Find where the given text appears and provide that cell's center as (X, Y) coordinate. 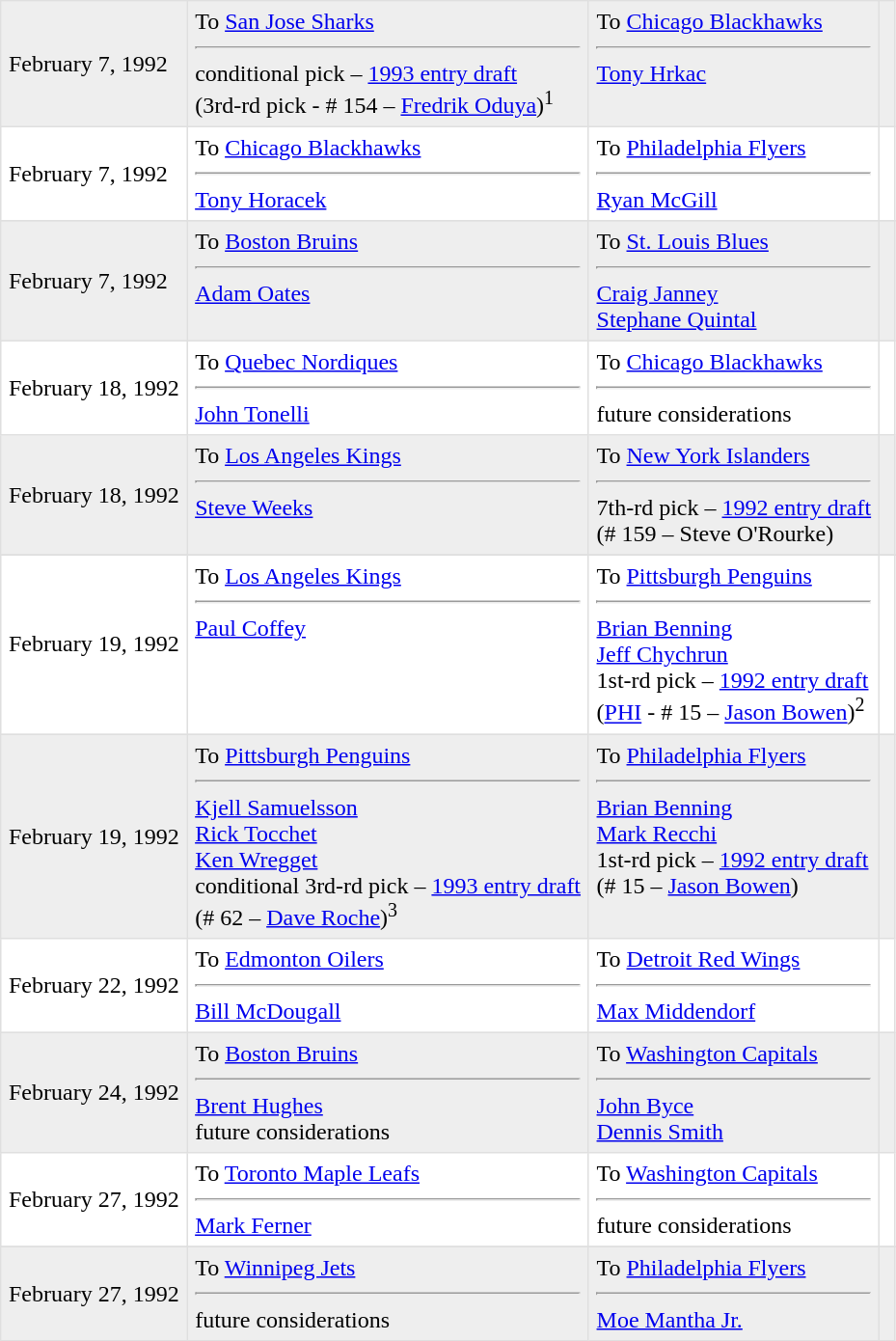
To Detroit Red WingsMax Middendorf (733, 986)
To Boston BruinsAdam Oates (388, 281)
To St. Louis BluesCraig JanneyStephane Quintal (733, 281)
To Boston BruinsBrent Hughesfuture considerations (388, 1092)
To Washington Capitalsfuture considerations (733, 1200)
To Toronto Maple LeafsMark Ferner (388, 1200)
To Los Angeles KingsSteve Weeks (388, 495)
To Edmonton OilersBill McDougall (388, 986)
To Pittsburgh PenguinsKjell SamuelssonRick TocchetKen Wreggetconditional 3rd-rd pick – 1993 entry draft(# 62 – Dave Roche)3 (388, 836)
To Philadelphia FlyersBrian BenningMark Recchi1st-rd pick – 1992 entry draft(# 15 – Jason Bowen) (733, 836)
To Winnipeg Jetsfuture considerations (388, 1294)
To New York Islanders7th-rd pick – 1992 entry draft(# 159 – Steve O'Rourke) (733, 495)
To Los Angeles KingsPaul Coffey (388, 644)
To Washington CapitalsJohn ByceDennis Smith (733, 1092)
To Philadelphia FlyersRyan McGill (733, 175)
February 24, 1992 (95, 1092)
To Pittsburgh PenguinsBrian BenningJeff Chychrun1st-rd pick – 1992 entry draft(PHI - # 15 – Jason Bowen)2 (733, 644)
To Philadelphia FlyersMoe Mantha Jr. (733, 1294)
To Chicago BlackhawksTony Horacek (388, 175)
To Chicago BlackhawksTony Hrkac (733, 64)
To Quebec NordiquesJohn Tonelli (388, 389)
To San Jose Sharksconditional pick – 1993 entry draft(3rd-rd pick - # 154 – Fredrik Oduya)1 (388, 64)
To Chicago Blackhawksfuture considerations (733, 389)
February 22, 1992 (95, 986)
